From the cell containing the given text, extract its center point as [x, y] coordinate. 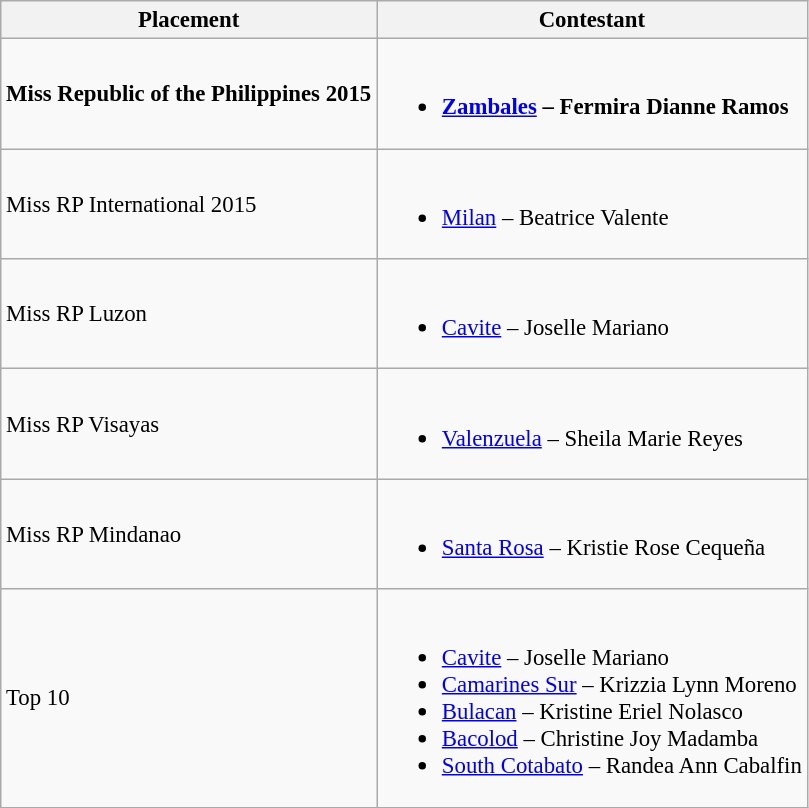
Milan – Beatrice Valente [592, 204]
Valenzuela – Sheila Marie Reyes [592, 424]
Miss Republic of the Philippines 2015 [189, 94]
Miss RP Mindanao [189, 534]
Miss RP International 2015 [189, 204]
Top 10 [189, 698]
Miss RP Visayas [189, 424]
Cavite – Joselle Mariano [592, 314]
Santa Rosa – Kristie Rose Cequeña [592, 534]
Zambales – Fermira Dianne Ramos [592, 94]
Contestant [592, 20]
Placement [189, 20]
Miss RP Luzon [189, 314]
